Extract the (X, Y) coordinate from the center of the cell holding the provided text.  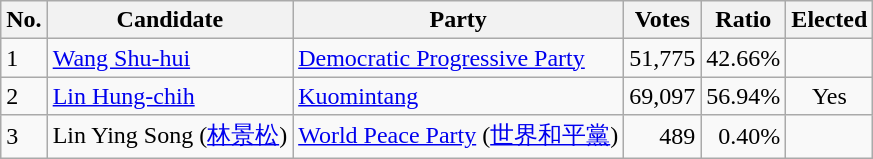
0.40% (744, 136)
No. (24, 20)
69,097 (662, 96)
Candidate (170, 20)
World Peace Party (世界和平黨) (458, 136)
Lin Hung-chih (170, 96)
Kuomintang (458, 96)
Elected (830, 20)
Ratio (744, 20)
42.66% (744, 58)
Votes (662, 20)
51,775 (662, 58)
489 (662, 136)
Wang Shu-hui (170, 58)
Lin Ying Song (林景松) (170, 136)
56.94% (744, 96)
Party (458, 20)
1 (24, 58)
Yes (830, 96)
2 (24, 96)
Democratic Progressive Party (458, 58)
3 (24, 136)
